Return the (X, Y) coordinate for the center point of the cell that contains the specified text.  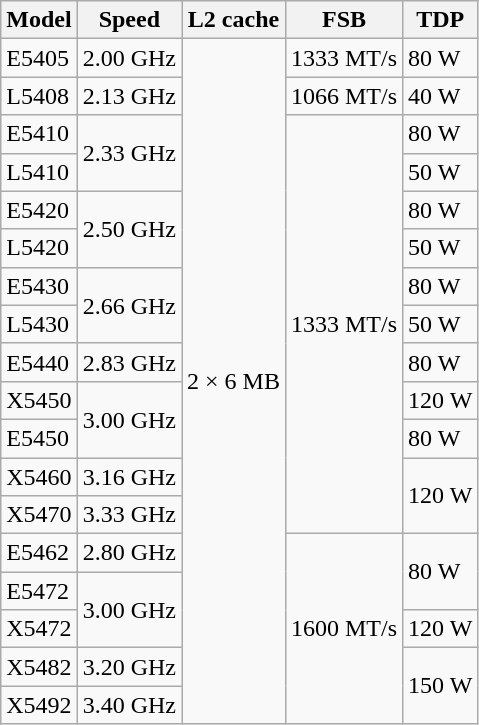
L5420 (39, 248)
E5405 (39, 58)
2.00 GHz (129, 58)
X5472 (39, 629)
1600 MT/s (344, 629)
2.33 GHz (129, 153)
E5472 (39, 591)
L5430 (39, 324)
2.80 GHz (129, 553)
X5492 (39, 705)
E5430 (39, 286)
E5462 (39, 553)
2.50 GHz (129, 229)
3.40 GHz (129, 705)
L2 cache (234, 20)
3.20 GHz (129, 667)
2 × 6 MB (234, 382)
TDP (440, 20)
X5470 (39, 515)
Model (39, 20)
L5408 (39, 96)
1066 MT/s (344, 96)
3.16 GHz (129, 477)
X5450 (39, 400)
Speed (129, 20)
2.83 GHz (129, 362)
E5450 (39, 438)
E5440 (39, 362)
3.33 GHz (129, 515)
X5460 (39, 477)
E5420 (39, 210)
2.13 GHz (129, 96)
E5410 (39, 134)
FSB (344, 20)
150 W (440, 686)
L5410 (39, 172)
X5482 (39, 667)
2.66 GHz (129, 305)
40 W (440, 96)
